Return [X, Y] of the center of cell containing provided text 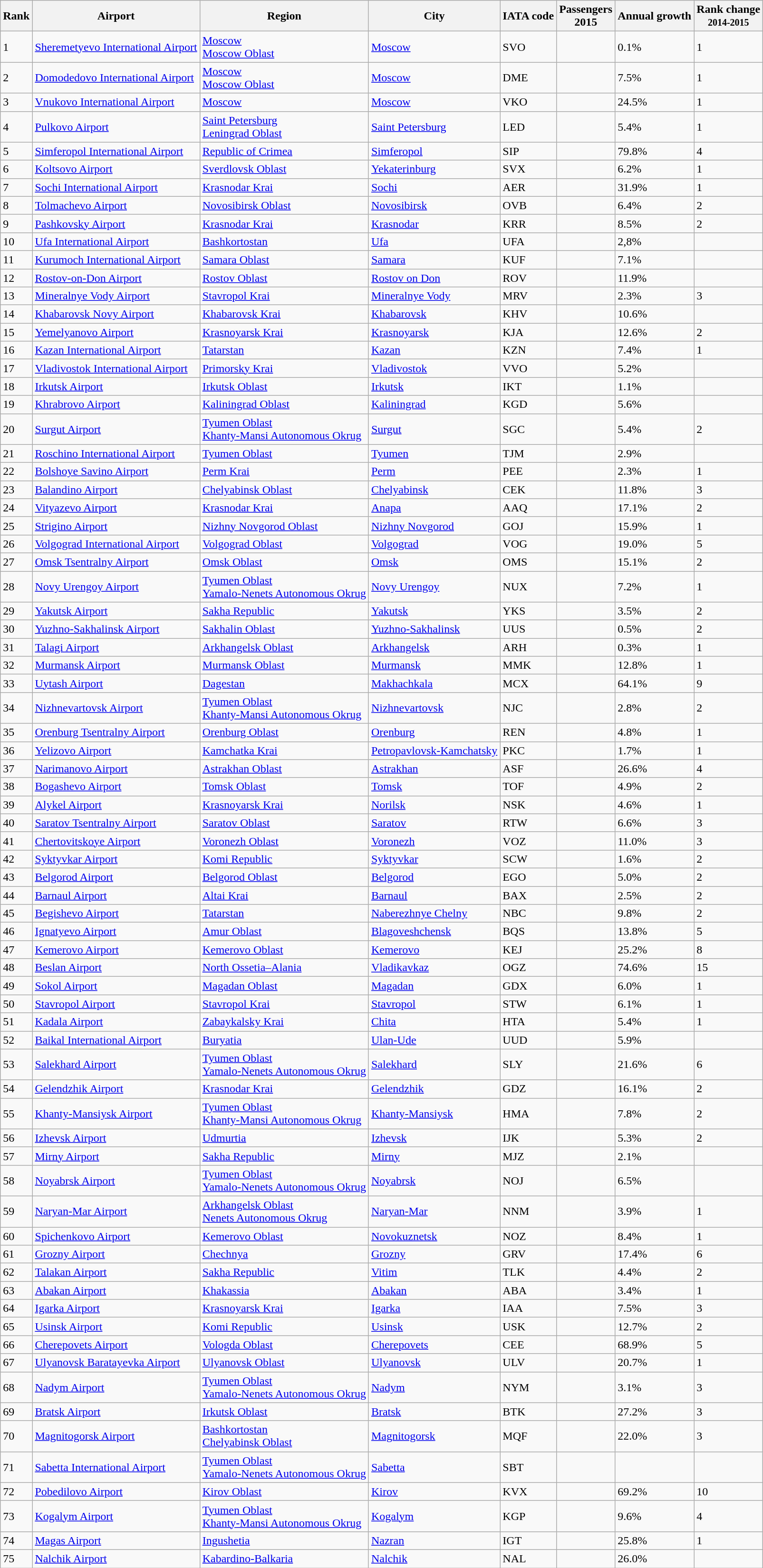
20 [16, 429]
6.5% [655, 1181]
24 [16, 508]
Nadym Airport [116, 1387]
25.2% [655, 950]
Kabardino-Balkaria [284, 1558]
NUX [529, 587]
Volgograd Oblast [284, 544]
47 [16, 950]
Mineralnye Vody Airport [116, 296]
Bratsk Airport [116, 1412]
KGP [529, 1516]
Talagi Airport [116, 647]
59 [16, 1211]
Volgograd International Airport [116, 544]
Noyabrsk [434, 1181]
NYM [529, 1387]
Igarka [434, 1308]
3.5% [655, 611]
Novosibirsk Oblast [284, 205]
Chelyabinsk Oblast [284, 490]
Narimanovo Airport [116, 769]
Yemelyanovo Airport [116, 332]
Nizhny Novgorod Oblast [284, 526]
Omsk Tsentralny Airport [116, 562]
35 [16, 732]
Naryan-Mar [434, 1211]
KZN [529, 350]
Simferopol International Airport [116, 151]
43 [16, 877]
40 [16, 823]
Novy Urengoy [434, 587]
51 [16, 1022]
Volgograd [434, 544]
Ignatyevo Airport [116, 932]
GDZ [529, 1089]
Noyabrsk Airport [116, 1181]
Tomsk Oblast [284, 787]
Saratov [434, 823]
61 [16, 1254]
24.5% [655, 102]
22 [16, 471]
Chertovitskoye Airport [116, 841]
MMK [529, 665]
Sokol Airport [116, 986]
33 [16, 683]
Rostov-on-Don Airport [116, 278]
Syktyvkar [434, 859]
Ufa International Airport [116, 241]
Omsk [434, 562]
25 [16, 526]
Kurumoch International Airport [116, 260]
RTW [529, 823]
North Ossetia–Alania [284, 968]
Tolmachevo Airport [116, 205]
Yekaterinburg [434, 169]
Yakutsk [434, 611]
69 [16, 1412]
Saint PetersburgLeningrad Oblast [284, 126]
Perm [434, 471]
Magadan Oblast [284, 986]
Orenburg Tsentralny Airport [116, 732]
64.1% [655, 683]
Khakassia [284, 1290]
44 [16, 895]
VOG [529, 544]
Republic of Crimea [284, 151]
Nalchik Airport [116, 1558]
Saint Petersburg [434, 126]
Spichenkovo Airport [116, 1236]
Gelendzhik [434, 1089]
Vnukovo International Airport [116, 102]
56 [16, 1138]
Annual growth [655, 16]
21.6% [655, 1065]
Mirny [434, 1156]
8.5% [655, 223]
Naberezhnye Chelny [434, 914]
30 [16, 629]
Blagoveshchensk [434, 932]
Makhachkala [434, 683]
Tyumen [434, 453]
NAL [529, 1558]
OGZ [529, 968]
7.8% [655, 1113]
11.9% [655, 278]
Ulyanovsk Oblast [284, 1363]
Samara [434, 260]
KEJ [529, 950]
74 [16, 1540]
62 [16, 1272]
Kirov Oblast [284, 1491]
31.9% [655, 187]
AER [529, 187]
MJZ [529, 1156]
Kemerovo [434, 950]
MRV [529, 296]
Khabarovsk [434, 314]
9.6% [655, 1516]
ABA [529, 1290]
Sochi International Airport [116, 187]
YKS [529, 611]
ULV [529, 1363]
Voronezh [434, 841]
ROV [529, 278]
MQF [529, 1436]
2,8% [655, 241]
CEE [529, 1345]
Begishevo Airport [116, 914]
69.2% [655, 1491]
EGO [529, 877]
1.1% [655, 386]
Stavropol Airport [116, 1004]
2.8% [655, 708]
Uytash Airport [116, 683]
Chelyabinsk [434, 490]
Murmansk [434, 665]
57 [16, 1156]
Samara Oblast [284, 260]
Orenburg [434, 732]
VVO [529, 368]
Irkutsk [434, 386]
HMA [529, 1113]
Passengers2015 [586, 16]
Bogashevo Airport [116, 787]
Kaliningrad [434, 404]
NSK [529, 805]
7.1% [655, 260]
Rostov Oblast [284, 278]
Yuzhno-Sakhalinsk Airport [116, 629]
11.8% [655, 490]
1.7% [655, 750]
KUF [529, 260]
0.1% [655, 47]
Grozny Airport [116, 1254]
Stavropol [434, 1004]
Kirov [434, 1491]
Murmansk Airport [116, 665]
3.4% [655, 1290]
NBC [529, 914]
NJC [529, 708]
MCX [529, 683]
Surgut [434, 429]
14 [16, 314]
4.9% [655, 787]
Nizhnevartovsk Airport [116, 708]
Vityazevo Airport [116, 508]
Rank change2014-2015 [728, 16]
KHV [529, 314]
42 [16, 859]
Syktyvkar Airport [116, 859]
Vladivostok [434, 368]
Udmurtia [284, 1138]
SVX [529, 169]
21 [16, 453]
20.7% [655, 1363]
Krasnodar [434, 223]
68 [16, 1387]
45 [16, 914]
Vologda Oblast [284, 1345]
5.0% [655, 877]
IATA code [529, 16]
Belgorod [434, 877]
SLY [529, 1065]
Petropavlovsk-Kamchatsky [434, 750]
37 [16, 769]
66 [16, 1345]
71 [16, 1467]
Khabarovsk Krai [284, 314]
39 [16, 805]
Surgut Airport [116, 429]
Vitim [434, 1272]
SVO [529, 47]
74.6% [655, 968]
Simferopol [434, 151]
Cherepovets [434, 1345]
17 [16, 368]
Chechnya [284, 1254]
UFA [529, 241]
Omsk Oblast [284, 562]
75 [16, 1558]
Chita [434, 1022]
26 [16, 544]
STW [529, 1004]
DME [529, 78]
City [434, 16]
Perm Krai [284, 471]
Arkhangelsk Oblast [284, 647]
Yuzhno-Sakhalinsk [434, 629]
Pulkovo Airport [116, 126]
6.1% [655, 1004]
AAQ [529, 508]
58 [16, 1181]
Bashkortostan [284, 241]
50 [16, 1004]
TLK [529, 1272]
GDX [529, 986]
10.6% [655, 314]
BQS [529, 932]
Abakan [434, 1290]
LED [529, 126]
12.8% [655, 665]
Anapa [434, 508]
27.2% [655, 1412]
Barnaul [434, 895]
Bolshoye Savino Airport [116, 471]
NOJ [529, 1181]
Astrakhan [434, 769]
Amur Oblast [284, 932]
Yakutsk Airport [116, 611]
Nizhnevartovsk [434, 708]
Nalchik [434, 1558]
12 [16, 278]
Airport [116, 16]
ASF [529, 769]
15.9% [655, 526]
0.5% [655, 629]
PEE [529, 471]
IAA [529, 1308]
12.7% [655, 1327]
Kadala Airport [116, 1022]
Salekhard [434, 1065]
Arkhangelsk [434, 647]
SBT [529, 1467]
48 [16, 968]
Khrabrovo Airport [116, 404]
6.0% [655, 986]
Orenburg Oblast [284, 732]
16 [16, 350]
Roschino International Airport [116, 453]
Arkhangelsk OblastNenets Autonomous Okrug [284, 1211]
Ufa [434, 241]
3.1% [655, 1387]
67 [16, 1363]
Primorsky Krai [284, 368]
52 [16, 1040]
Vladivostok International Airport [116, 368]
SGC [529, 429]
Magas Airport [116, 1540]
Ulan-Ude [434, 1040]
Kaliningrad Oblast [284, 404]
4.4% [655, 1272]
7.2% [655, 587]
2.5% [655, 895]
Khabarovsk Novy Airport [116, 314]
Alykel Airport [116, 805]
65 [16, 1327]
Naryan-Mar Airport [116, 1211]
Domodedovo International Airport [116, 78]
41 [16, 841]
Barnaul Airport [116, 895]
Nizhny Novgorod [434, 526]
Kemerovo Airport [116, 950]
REN [529, 732]
NNM [529, 1211]
Astrakhan Oblast [284, 769]
3.9% [655, 1211]
Novy Urengoy Airport [116, 587]
36 [16, 750]
Belgorod Oblast [284, 877]
Saratov Tsentralny Airport [116, 823]
OMS [529, 562]
BAX [529, 895]
28 [16, 587]
Strigino Airport [116, 526]
Cherepovets Airport [116, 1345]
Kogalym Airport [116, 1516]
Nazran [434, 1540]
26.0% [655, 1558]
64 [16, 1308]
11 [16, 260]
Bratsk [434, 1412]
Khanty-Mansiysk [434, 1113]
5.9% [655, 1040]
Saratov Oblast [284, 823]
Izhevsk [434, 1138]
Izhevsk Airport [116, 1138]
Novosibirsk [434, 205]
7.4% [655, 350]
32 [16, 665]
Mirny Airport [116, 1156]
Magnitogorsk Airport [116, 1436]
Nadym [434, 1387]
1.6% [655, 859]
IJK [529, 1138]
25.8% [655, 1540]
Belgorod Airport [116, 877]
55 [16, 1113]
SCW [529, 859]
Vladikavkaz [434, 968]
7 [16, 187]
Mineralnye Vody [434, 296]
Ulyanovsk [434, 1363]
Talakan Airport [116, 1272]
2.9% [655, 453]
CEK [529, 490]
8.4% [655, 1236]
Koltsovo Airport [116, 169]
BashkortostanChelyabinsk Oblast [284, 1436]
Pobedilovo Airport [116, 1491]
19.0% [655, 544]
17.1% [655, 508]
4.6% [655, 805]
Baikal International Airport [116, 1040]
15.1% [655, 562]
PKC [529, 750]
Norilsk [434, 805]
UUS [529, 629]
Salekhard Airport [116, 1065]
Kazan [434, 350]
60 [16, 1236]
19 [16, 404]
54 [16, 1089]
34 [16, 708]
63 [16, 1290]
Igarka Airport [116, 1308]
OVB [529, 205]
Kogalym [434, 1516]
ARH [529, 647]
Altai Krai [284, 895]
9.8% [655, 914]
13 [16, 296]
Region [284, 16]
IGT [529, 1540]
TJM [529, 453]
Abakan Airport [116, 1290]
Sochi [434, 187]
53 [16, 1065]
Khanty-Mansiysk Airport [116, 1113]
Krasnoyarsk [434, 332]
73 [16, 1516]
GOJ [529, 526]
16.1% [655, 1089]
Sverdlovsk Oblast [284, 169]
26.6% [655, 769]
Voronezh Oblast [284, 841]
23 [16, 490]
NOZ [529, 1236]
17.4% [655, 1254]
Sabetta International Airport [116, 1467]
31 [16, 647]
KJA [529, 332]
Rank [16, 16]
49 [16, 986]
Sabetta [434, 1467]
4.8% [655, 732]
12.6% [655, 332]
5.3% [655, 1138]
KVX [529, 1491]
0.3% [655, 647]
Kazan International Airport [116, 350]
2.1% [655, 1156]
11.0% [655, 841]
UUD [529, 1040]
BTK [529, 1412]
72 [16, 1491]
70 [16, 1436]
IKT [529, 386]
HTA [529, 1022]
VKO [529, 102]
Tomsk [434, 787]
Novokuznetsk [434, 1236]
Tyumen Oblast [284, 453]
VOZ [529, 841]
6.4% [655, 205]
Irkutsk Airport [116, 386]
38 [16, 787]
Murmansk Oblast [284, 665]
6.2% [655, 169]
SIP [529, 151]
Pashkovsky Airport [116, 223]
Gelendzhik Airport [116, 1089]
18 [16, 386]
Sheremetyevo International Airport [116, 47]
Usinsk [434, 1327]
22.0% [655, 1436]
Zabaykalsky Krai [284, 1022]
Magadan [434, 986]
Beslan Airport [116, 968]
68.9% [655, 1345]
6.6% [655, 823]
Yelizovo Airport [116, 750]
Sakhalin Oblast [284, 629]
KGD [529, 404]
29 [16, 611]
13.8% [655, 932]
5.6% [655, 404]
Grozny [434, 1254]
Rostov on Don [434, 278]
79.8% [655, 151]
TOF [529, 787]
Buryatia [284, 1040]
Ulyanovsk Baratayevka Airport [116, 1363]
46 [16, 932]
Magnitogorsk [434, 1436]
Ingushetia [284, 1540]
GRV [529, 1254]
Dagestan [284, 683]
Kamchatka Krai [284, 750]
27 [16, 562]
KRR [529, 223]
Balandino Airport [116, 490]
5.2% [655, 368]
Usinsk Airport [116, 1327]
USK [529, 1327]
